Search for the cell housing the specified text and yield its (X, Y) center coordinate. 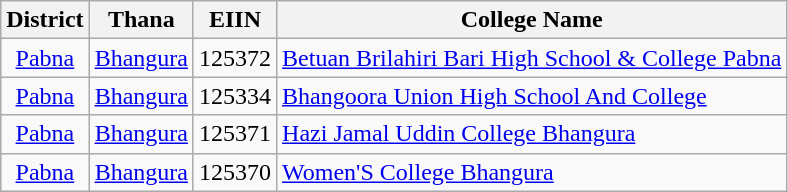
125372 (234, 58)
District (45, 20)
EIIN (234, 20)
Women'S College Bhangura (532, 172)
Betuan Brilahiri Bari High School & College Pabna (532, 58)
Thana (141, 20)
125370 (234, 172)
125371 (234, 134)
Bhangoora Union High School And College (532, 96)
125334 (234, 96)
College Name (532, 20)
Hazi Jamal Uddin College Bhangura (532, 134)
